Return [X, Y] of the center of cell containing provided text 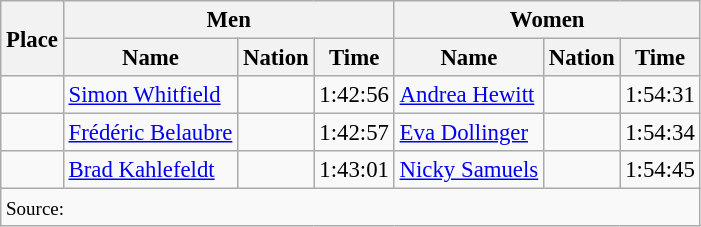
Brad Kahlefeldt [150, 170]
Nicky Samuels [468, 170]
1:42:57 [354, 133]
1:43:01 [354, 170]
Source: [350, 208]
Men [228, 20]
Andrea Hewitt [468, 95]
Women [547, 20]
Eva Dollinger [468, 133]
Frédéric Belaubre [150, 133]
1:42:56 [354, 95]
1:54:45 [660, 170]
Place [32, 38]
1:54:31 [660, 95]
Simon Whitfield [150, 95]
1:54:34 [660, 133]
